Return the [x, y] coordinate for the center point of the cell that contains the specified text.  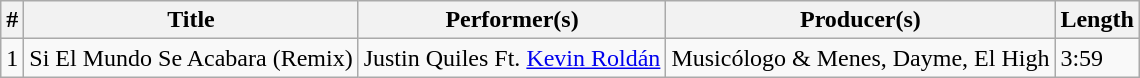
Length [1097, 20]
1 [12, 58]
Performer(s) [512, 20]
Title [191, 20]
Si El Mundo Se Acabara (Remix) [191, 58]
3:59 [1097, 58]
# [12, 20]
Justin Quiles Ft. Kevin Roldán [512, 58]
Musicólogo & Menes, Dayme, El High [860, 58]
Producer(s) [860, 20]
